Return the (x, y) coordinate for the center point of the cell that contains the specified text.  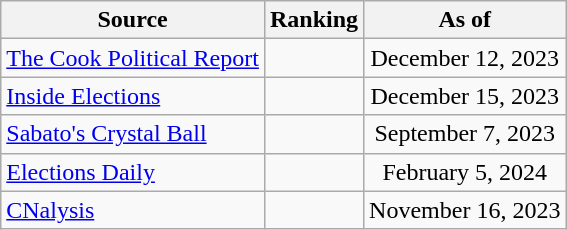
February 5, 2024 (465, 172)
Sabato's Crystal Ball (133, 134)
December 15, 2023 (465, 96)
Source (133, 20)
December 12, 2023 (465, 58)
The Cook Political Report (133, 58)
Ranking (314, 20)
CNalysis (133, 210)
November 16, 2023 (465, 210)
September 7, 2023 (465, 134)
Inside Elections (133, 96)
As of (465, 20)
Elections Daily (133, 172)
